Pinpoint the cell where the given text exists, returning its (X, Y) midpoint coordinate. 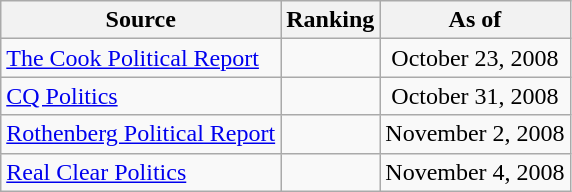
Ranking (330, 20)
October 23, 2008 (475, 58)
CQ Politics (141, 96)
November 4, 2008 (475, 172)
Real Clear Politics (141, 172)
Source (141, 20)
November 2, 2008 (475, 134)
Rothenberg Political Report (141, 134)
As of (475, 20)
October 31, 2008 (475, 96)
The Cook Political Report (141, 58)
